Extract the (x, y) coordinate from the center of the cell holding the provided text.  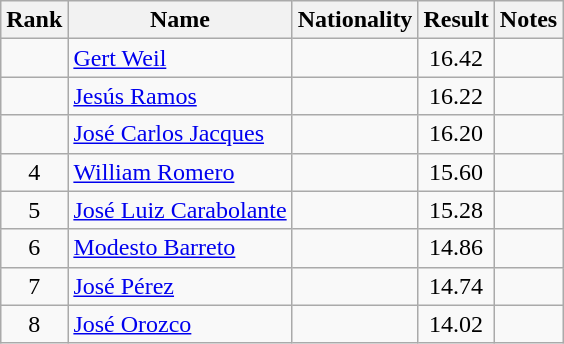
14.02 (456, 324)
16.42 (456, 58)
José Pérez (180, 286)
Notes (528, 20)
16.20 (456, 134)
14.74 (456, 286)
José Carlos Jacques (180, 134)
6 (34, 248)
Gert Weil (180, 58)
Nationality (355, 20)
15.28 (456, 210)
4 (34, 172)
Name (180, 20)
5 (34, 210)
14.86 (456, 248)
Modesto Barreto (180, 248)
William Romero (180, 172)
Result (456, 20)
José Luiz Carabolante (180, 210)
José Orozco (180, 324)
Jesús Ramos (180, 96)
16.22 (456, 96)
15.60 (456, 172)
7 (34, 286)
8 (34, 324)
Rank (34, 20)
